Scan for the cell matching the given text and deliver its [X, Y] coordinate at center. 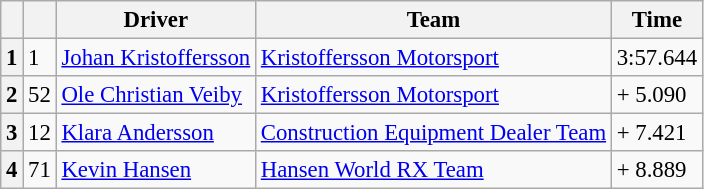
Time [656, 20]
12 [40, 133]
Driver [156, 20]
3:57.644 [656, 58]
Klara Andersson [156, 133]
3 [12, 133]
+ 7.421 [656, 133]
71 [40, 170]
+ 5.090 [656, 95]
52 [40, 95]
Construction Equipment Dealer Team [433, 133]
4 [12, 170]
Johan Kristoffersson [156, 58]
Ole Christian Veiby [156, 95]
Team [433, 20]
2 [12, 95]
Hansen World RX Team [433, 170]
+ 8.889 [656, 170]
Kevin Hansen [156, 170]
